Locate the cell with the specified text and output its (x, y) center coordinate. 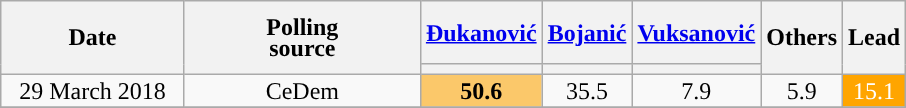
Date (93, 38)
Pollingsource (302, 38)
5.9 (802, 91)
15.1 (874, 91)
Others (802, 38)
Bojanić (587, 32)
CeDem (302, 91)
Lead (874, 38)
Đukanović (481, 32)
35.5 (587, 91)
29 March 2018 (93, 91)
7.9 (696, 91)
50.6 (481, 91)
Vuksanović (696, 32)
